Return the (x, y) coordinate for the center point of the cell that contains the specified text.  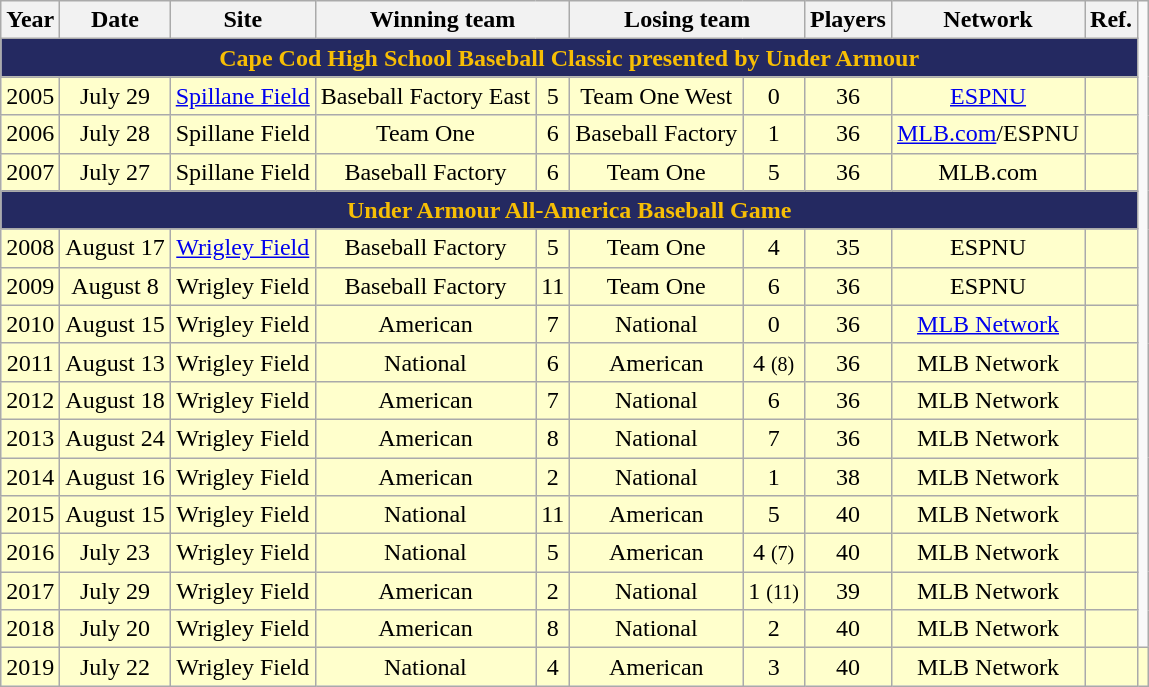
August 24 (115, 438)
2007 (30, 172)
2014 (30, 477)
July 22 (115, 667)
38 (848, 477)
July 23 (115, 553)
2013 (30, 438)
2016 (30, 553)
Players (848, 20)
Date (115, 20)
Cape Cod High School Baseball Classic presented by Under Armour (570, 58)
4 (8) (774, 362)
August 8 (115, 286)
MLB.com (988, 172)
2006 (30, 134)
July 20 (115, 629)
Network (988, 20)
2011 (30, 362)
July 28 (115, 134)
August 16 (115, 477)
Under Armour All-America Baseball Game (570, 210)
August 13 (115, 362)
July 27 (115, 172)
2012 (30, 400)
August 18 (115, 400)
2018 (30, 629)
2015 (30, 515)
2017 (30, 591)
Site (242, 20)
35 (848, 248)
3 (774, 667)
August 17 (115, 248)
4 (7) (774, 553)
Winning team (442, 20)
2005 (30, 96)
2010 (30, 324)
2019 (30, 667)
MLB.com/ESPNU (988, 134)
1 (11) (774, 591)
Team One West (656, 96)
Ref. (1112, 20)
2009 (30, 286)
Year (30, 20)
Baseball Factory East (425, 96)
2008 (30, 248)
Losing team (688, 20)
39 (848, 591)
